Find where the given text appears and provide that cell's center as [X, Y] coordinate. 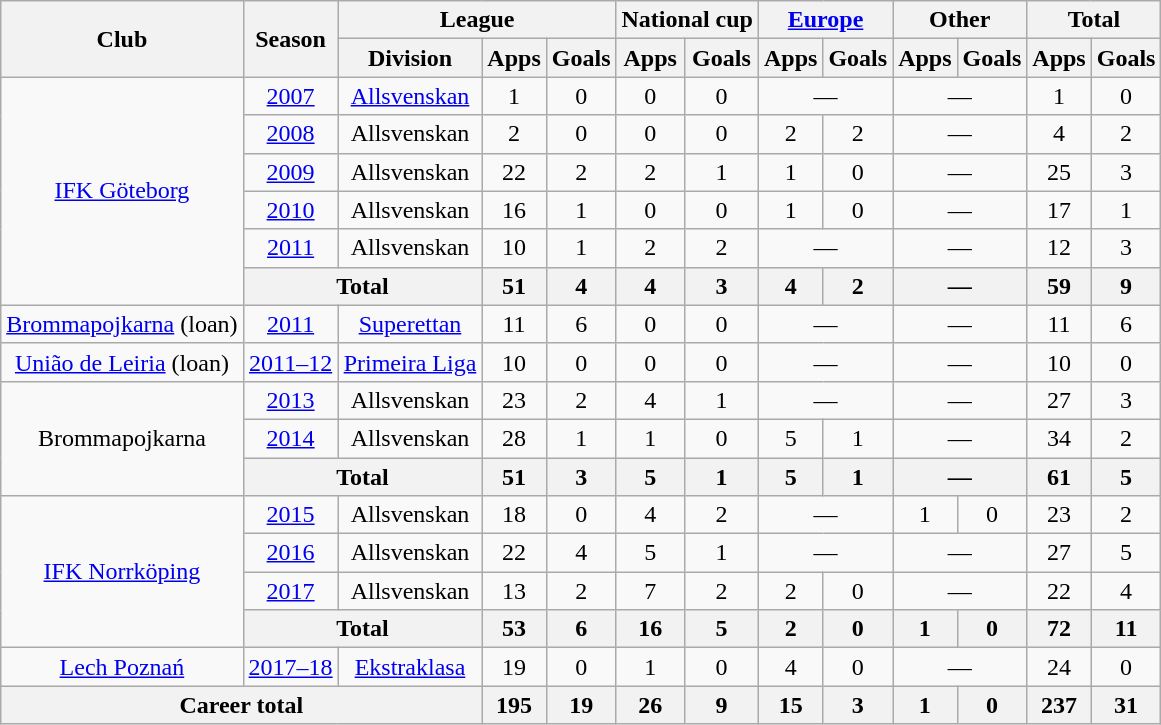
59 [1059, 286]
17 [1059, 210]
26 [650, 705]
Career total [242, 705]
Other [960, 20]
2009 [290, 172]
League [477, 20]
2007 [290, 96]
53 [514, 629]
2017 [290, 591]
2015 [290, 515]
IFK Göteborg [122, 191]
National cup [687, 20]
25 [1059, 172]
34 [1059, 438]
2014 [290, 438]
Brommapojkarna (loan) [122, 324]
2013 [290, 400]
Ekstraklasa [410, 667]
2008 [290, 134]
12 [1059, 248]
Season [290, 39]
195 [514, 705]
28 [514, 438]
Club [122, 39]
24 [1059, 667]
2010 [290, 210]
72 [1059, 629]
Europe [825, 20]
7 [650, 591]
Primeira Liga [410, 362]
237 [1059, 705]
2011–12 [290, 362]
2016 [290, 553]
Division [410, 58]
IFK Norrköping [122, 572]
2017–18 [290, 667]
31 [1126, 705]
Superettan [410, 324]
61 [1059, 477]
15 [790, 705]
13 [514, 591]
Brommapojkarna [122, 438]
Lech Poznań [122, 667]
18 [514, 515]
União de Leiria (loan) [122, 362]
